Extract the (X, Y) coordinate from the center of the cell holding the provided text.  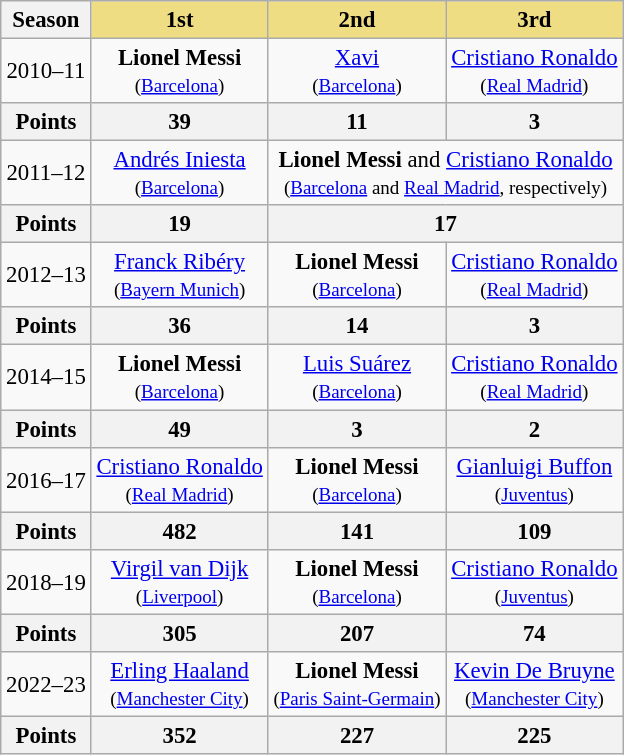
Andrés Iniesta (Barcelona) (180, 174)
Lionel Messi and Cristiano Ronaldo (Barcelona and Real Madrid, respectively) (446, 174)
141 (357, 531)
Cristiano Ronaldo (Juventus) (534, 582)
Kevin De Bruyne (Manchester City) (534, 684)
2012–13 (46, 276)
49 (180, 429)
Franck Ribéry (Bayern Munich) (180, 276)
36 (180, 327)
2014–15 (46, 378)
Virgil van Dijk (Liverpool) (180, 582)
39 (180, 122)
225 (534, 735)
2010–11 (46, 72)
482 (180, 531)
1st (180, 20)
74 (534, 633)
2018–19 (46, 582)
Xavi (Barcelona) (357, 72)
14 (357, 327)
2016–17 (46, 480)
2nd (357, 20)
227 (357, 735)
Lionel Messi (Paris Saint-Germain) (357, 684)
3rd (534, 20)
Erling Haaland (Manchester City) (180, 684)
2 (534, 429)
Season (46, 20)
2011–12 (46, 174)
305 (180, 633)
19 (180, 224)
2022–23 (46, 684)
11 (357, 122)
109 (534, 531)
352 (180, 735)
17 (446, 224)
Gianluigi Buffon (Juventus) (534, 480)
Luis Suárez (Barcelona) (357, 378)
207 (357, 633)
